Capture the cell that displays the provided text and extract its [x, y] central coordinate. 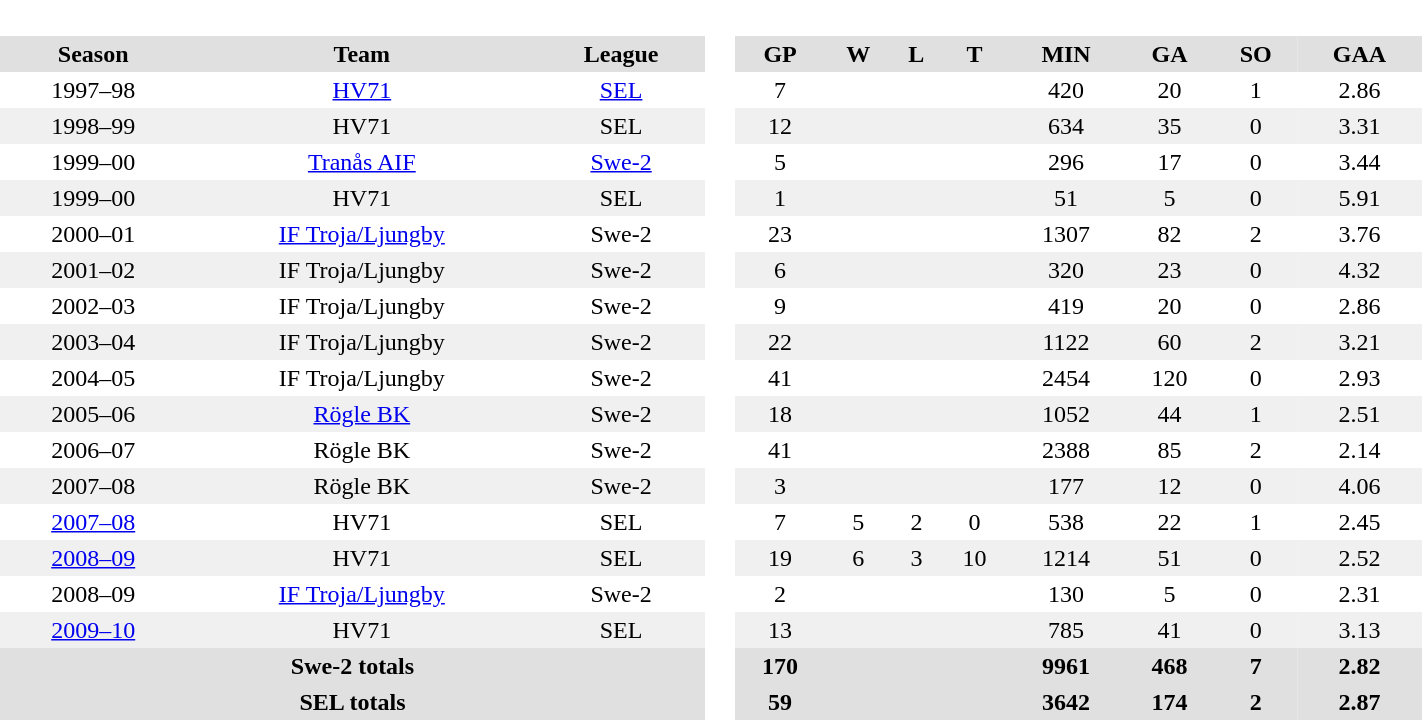
2388 [1066, 450]
Tranås AIF [362, 162]
3.21 [1360, 342]
1122 [1066, 342]
2.51 [1360, 414]
1307 [1066, 234]
1214 [1066, 558]
3.44 [1360, 162]
5.91 [1360, 198]
2.52 [1360, 558]
170 [780, 666]
Team [362, 54]
League [621, 54]
82 [1170, 234]
3642 [1066, 702]
SEL totals [352, 702]
W [858, 54]
2002–03 [93, 306]
4.32 [1360, 270]
13 [780, 630]
320 [1066, 270]
130 [1066, 594]
2004–05 [93, 378]
2.14 [1360, 450]
L [916, 54]
2005–06 [93, 414]
785 [1066, 630]
Swe-2 totals [352, 666]
2000–01 [93, 234]
2003–04 [93, 342]
296 [1066, 162]
2.82 [1360, 666]
MIN [1066, 54]
GA [1170, 54]
2.45 [1360, 522]
T [974, 54]
538 [1066, 522]
2.31 [1360, 594]
85 [1170, 450]
35 [1170, 126]
59 [780, 702]
1998–99 [93, 126]
2454 [1066, 378]
1052 [1066, 414]
10 [974, 558]
1997–98 [93, 90]
2006–07 [93, 450]
2.93 [1360, 378]
2009–10 [93, 630]
120 [1170, 378]
17 [1170, 162]
18 [780, 414]
468 [1170, 666]
60 [1170, 342]
9 [780, 306]
44 [1170, 414]
SO [1256, 54]
2001–02 [93, 270]
9961 [1066, 666]
420 [1066, 90]
634 [1066, 126]
3.13 [1360, 630]
419 [1066, 306]
3.76 [1360, 234]
3.31 [1360, 126]
174 [1170, 702]
4.06 [1360, 486]
GAA [1360, 54]
177 [1066, 486]
GP [780, 54]
19 [780, 558]
Season [93, 54]
2.87 [1360, 702]
